Output the (X, Y) coordinate of the center of the cell containing the given text.  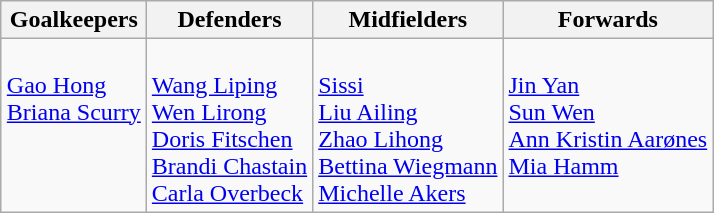
Gao Hong Briana Scurry (74, 126)
Forwards (608, 20)
Defenders (229, 20)
Sissi Liu Ailing Zhao Lihong Bettina Wiegmann Michelle Akers (408, 126)
Wang Liping Wen Lirong Doris Fitschen Brandi Chastain Carla Overbeck (229, 126)
Jin Yan Sun Wen Ann Kristin Aarønes Mia Hamm (608, 126)
Goalkeepers (74, 20)
Midfielders (408, 20)
